Return [x, y] of the center of cell containing provided text 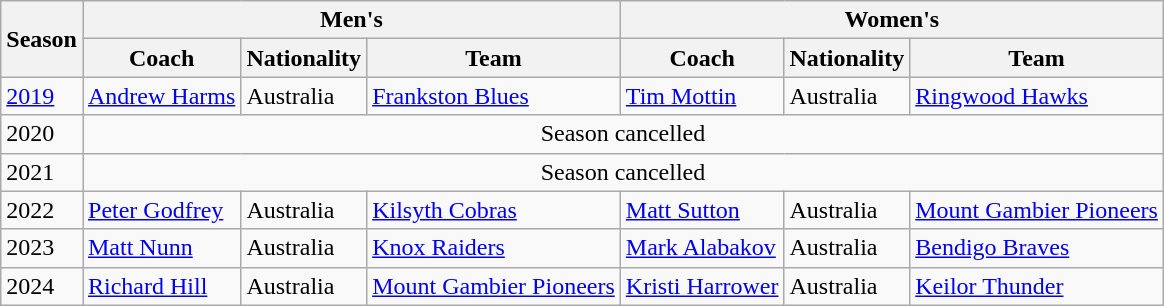
Men's [351, 20]
Mark Alabakov [702, 248]
Season [42, 39]
Frankston Blues [494, 96]
Bendigo Braves [1037, 248]
2019 [42, 96]
2024 [42, 286]
Knox Raiders [494, 248]
Tim Mottin [702, 96]
Matt Sutton [702, 210]
Kristi Harrower [702, 286]
2020 [42, 134]
Ringwood Hawks [1037, 96]
Matt Nunn [161, 248]
Keilor Thunder [1037, 286]
2023 [42, 248]
Andrew Harms [161, 96]
2021 [42, 172]
Women's [892, 20]
2022 [42, 210]
Peter Godfrey [161, 210]
Richard Hill [161, 286]
Kilsyth Cobras [494, 210]
